Identify which cell holds the provided text, then report its (X, Y) central coordinate. 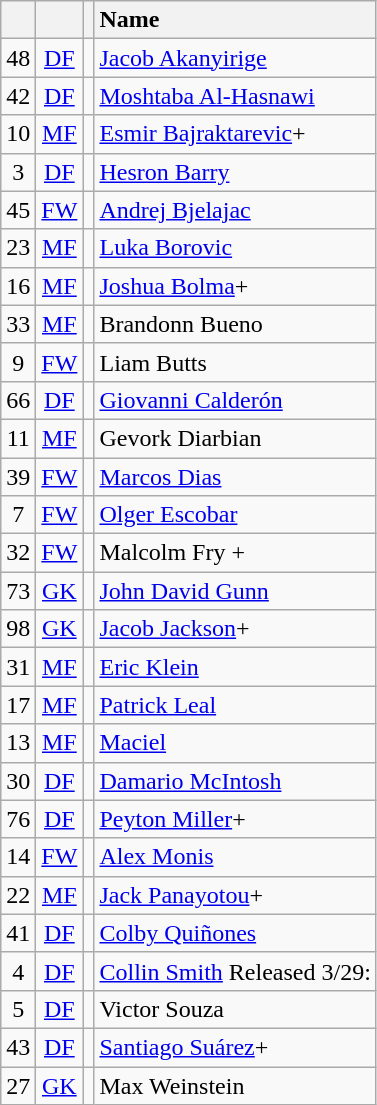
43 (18, 1047)
Giovanni Calderón (235, 400)
10 (18, 134)
7 (18, 515)
98 (18, 629)
32 (18, 553)
30 (18, 781)
Colby Quiñones (235, 933)
11 (18, 438)
John David Gunn (235, 591)
Olger Escobar (235, 515)
Marcos Dias (235, 477)
4 (18, 971)
Max Weinstein (235, 1085)
17 (18, 705)
Eric Klein (235, 667)
42 (18, 96)
16 (18, 286)
Maciel (235, 743)
13 (18, 743)
48 (18, 58)
Moshtaba Al-Hasnawi (235, 96)
Jacob Jackson+ (235, 629)
3 (18, 172)
Andrej Bjelajac (235, 210)
45 (18, 210)
Name (235, 20)
Collin Smith Released 3/29: (235, 971)
Santiago Suárez+ (235, 1047)
Esmir Bajraktarevic+ (235, 134)
Jack Panayotou+ (235, 895)
33 (18, 324)
41 (18, 933)
9 (18, 362)
22 (18, 895)
27 (18, 1085)
23 (18, 248)
Malcolm Fry + (235, 553)
Jacob Akanyirige (235, 58)
14 (18, 857)
Gevork Diarbian (235, 438)
31 (18, 667)
Hesron Barry (235, 172)
Luka Borovic (235, 248)
39 (18, 477)
5 (18, 1009)
Liam Butts (235, 362)
Damario McIntosh (235, 781)
Patrick Leal (235, 705)
Alex Monis (235, 857)
Brandonn Bueno (235, 324)
Joshua Bolma+ (235, 286)
Victor Souza (235, 1009)
73 (18, 591)
Peyton Miller+ (235, 819)
76 (18, 819)
66 (18, 400)
